Return (X, Y) of the center of cell containing provided text 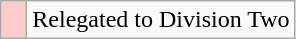
Relegated to Division Two (161, 20)
